Capture the cell that displays the provided text and extract its [X, Y] central coordinate. 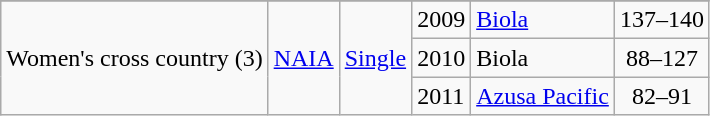
Azusa Pacific [543, 96]
NAIA [304, 58]
82–91 [662, 96]
Women's cross country (3) [134, 58]
137–140 [662, 20]
2009 [442, 20]
88–127 [662, 58]
2011 [442, 96]
Single [375, 58]
2010 [442, 58]
